Identify which cell holds the provided text, then report its [X, Y] central coordinate. 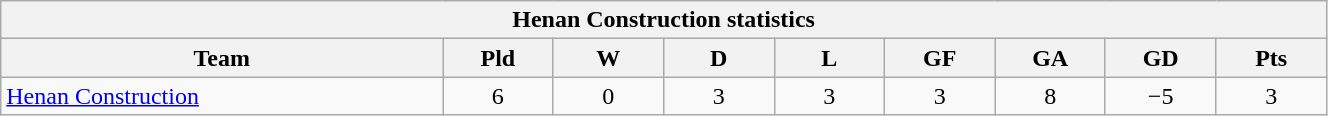
8 [1050, 96]
D [719, 58]
GD [1160, 58]
Pts [1272, 58]
0 [608, 96]
Henan Construction statistics [664, 20]
Pld [498, 58]
GF [939, 58]
GA [1050, 58]
W [608, 58]
Henan Construction [222, 96]
6 [498, 96]
L [829, 58]
−5 [1160, 96]
Team [222, 58]
